Capture the cell that displays the provided text and extract its (X, Y) central coordinate. 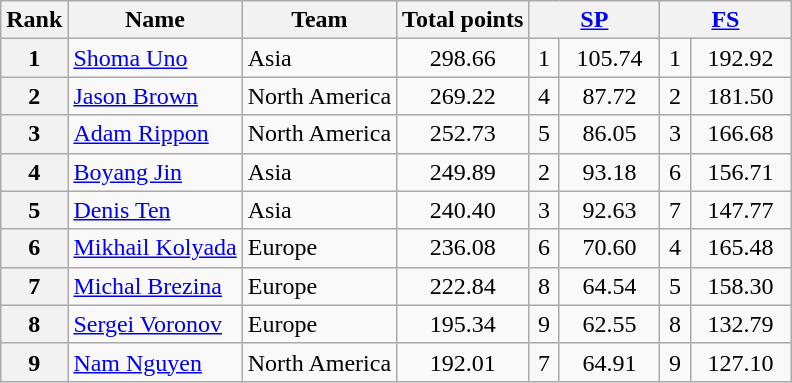
86.05 (610, 134)
Nam Nguyen (155, 362)
Denis Ten (155, 210)
93.18 (610, 172)
165.48 (740, 248)
70.60 (610, 248)
192.01 (463, 362)
158.30 (740, 286)
Michal Brezina (155, 286)
87.72 (610, 96)
64.54 (610, 286)
64.91 (610, 362)
192.92 (740, 58)
252.73 (463, 134)
105.74 (610, 58)
Adam Rippon (155, 134)
156.71 (740, 172)
Mikhail Kolyada (155, 248)
Boyang Jin (155, 172)
Rank (34, 20)
Jason Brown (155, 96)
236.08 (463, 248)
127.10 (740, 362)
Team (319, 20)
FS (726, 20)
166.68 (740, 134)
195.34 (463, 324)
147.77 (740, 210)
Sergei Voronov (155, 324)
181.50 (740, 96)
92.63 (610, 210)
298.66 (463, 58)
62.55 (610, 324)
222.84 (463, 286)
SP (594, 20)
132.79 (740, 324)
Total points (463, 20)
Name (155, 20)
269.22 (463, 96)
Shoma Uno (155, 58)
240.40 (463, 210)
249.89 (463, 172)
